Output the [x, y] coordinate of the center of the cell containing the given text.  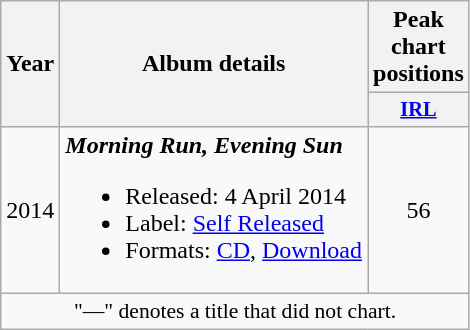
Peak chart positions [419, 47]
2014 [30, 210]
Year [30, 64]
56 [419, 210]
"—" denotes a title that did not chart. [236, 312]
Morning Run, Evening SunReleased: 4 April 2014Label: Self ReleasedFormats: CD, Download [214, 210]
Album details [214, 64]
IRL [419, 110]
